Search for the cell housing the specified text and yield its [X, Y] center coordinate. 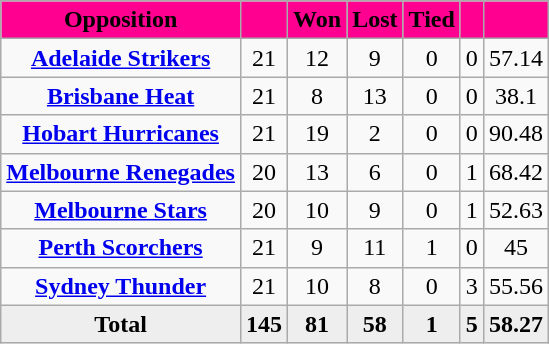
12 [318, 58]
Melbourne Stars [121, 210]
6 [375, 172]
Hobart Hurricanes [121, 134]
Tied [432, 20]
90.48 [516, 134]
57.14 [516, 58]
81 [318, 324]
145 [264, 324]
5 [472, 324]
11 [375, 248]
Melbourne Renegades [121, 172]
55.56 [516, 286]
45 [516, 248]
3 [472, 286]
58.27 [516, 324]
Won [318, 20]
2 [375, 134]
Lost [375, 20]
Perth Scorchers [121, 248]
52.63 [516, 210]
Brisbane Heat [121, 96]
Total [121, 324]
Opposition [121, 20]
58 [375, 324]
38.1 [516, 96]
68.42 [516, 172]
Sydney Thunder [121, 286]
Adelaide Strikers [121, 58]
19 [318, 134]
